Provide the (x, y) coordinate of the cell's center where the given text is located.  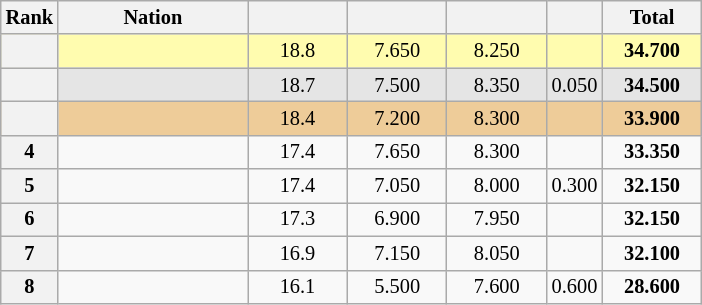
4 (30, 152)
16.1 (298, 287)
0.600 (575, 287)
0.300 (575, 186)
7.950 (497, 219)
5.500 (397, 287)
8.250 (497, 51)
7.050 (397, 186)
32.100 (652, 253)
Rank (30, 17)
7.200 (397, 118)
6.900 (397, 219)
8.050 (497, 253)
33.900 (652, 118)
7.150 (397, 253)
7.600 (497, 287)
Nation (153, 17)
18.7 (298, 85)
34.500 (652, 85)
18.4 (298, 118)
8.000 (497, 186)
33.350 (652, 152)
6 (30, 219)
16.9 (298, 253)
8 (30, 287)
7 (30, 253)
7.500 (397, 85)
0.050 (575, 85)
28.600 (652, 287)
Total (652, 17)
34.700 (652, 51)
18.8 (298, 51)
17.3 (298, 219)
8.350 (497, 85)
5 (30, 186)
